Locate the cell with the specified text and output its [x, y] center coordinate. 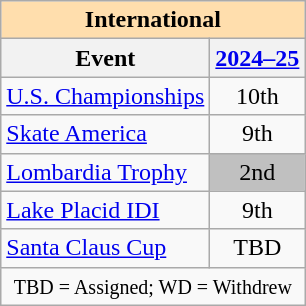
Lombardia Trophy [106, 172]
Event [106, 58]
U.S. Championships [106, 96]
International [153, 20]
TBD [258, 248]
2nd [258, 172]
10th [258, 96]
2024–25 [258, 58]
TBD = Assigned; WD = Withdrew [153, 286]
Lake Placid IDI [106, 210]
Skate America [106, 134]
Santa Claus Cup [106, 248]
